Capture the cell that displays the provided text and extract its [x, y] central coordinate. 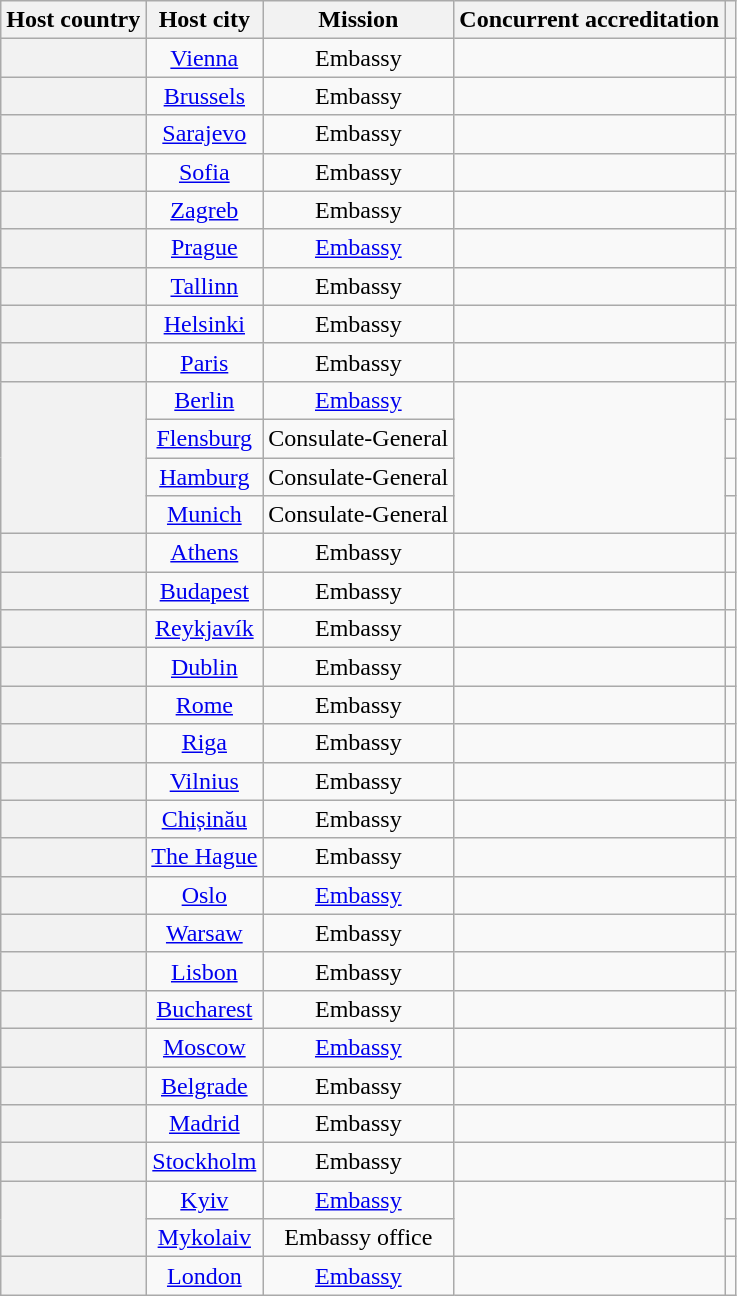
Warsaw [204, 933]
Berlin [204, 400]
Zagreb [204, 210]
Vilnius [204, 781]
Belgrade [204, 1085]
Vienna [204, 58]
Kyiv [204, 1200]
Mission [358, 20]
Dublin [204, 667]
Sofia [204, 172]
Munich [204, 515]
Prague [204, 248]
Sarajevo [204, 134]
Paris [204, 362]
Host country [74, 20]
Stockholm [204, 1162]
Embassy office [358, 1238]
Brussels [204, 96]
Mykolaiv [204, 1238]
Riga [204, 743]
Tallinn [204, 286]
Helsinki [204, 324]
Oslo [204, 895]
The Hague [204, 857]
Budapest [204, 591]
Athens [204, 553]
Host city [204, 20]
Lisbon [204, 971]
Moscow [204, 1047]
Concurrent accreditation [590, 20]
Flensburg [204, 438]
Madrid [204, 1124]
Reykjavík [204, 629]
Chișinău [204, 819]
Bucharest [204, 1009]
London [204, 1276]
Rome [204, 705]
Hamburg [204, 477]
